Find where the given text appears and provide that cell's center as [x, y] coordinate. 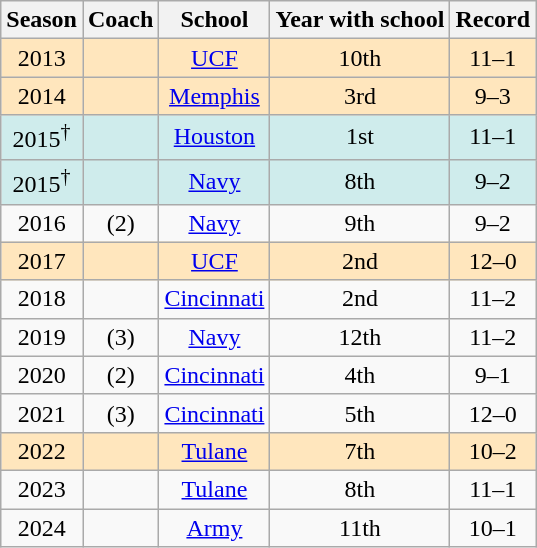
Coach [120, 20]
Army [214, 528]
Record [493, 20]
2019 [42, 337]
10–1 [493, 528]
9th [360, 223]
Houston [214, 138]
Memphis [214, 96]
3rd [360, 96]
12th [360, 337]
2024 [42, 528]
School [214, 20]
2014 [42, 96]
Season [42, 20]
10–2 [493, 451]
2018 [42, 299]
1st [360, 138]
2022 [42, 451]
9–1 [493, 375]
9–3 [493, 96]
5th [360, 413]
2017 [42, 261]
10th [360, 58]
Year with school [360, 20]
2023 [42, 489]
2020 [42, 375]
4th [360, 375]
7th [360, 451]
11th [360, 528]
2013 [42, 58]
2021 [42, 413]
2016 [42, 223]
